Scan for the cell matching the given text and deliver its [x, y] coordinate at center. 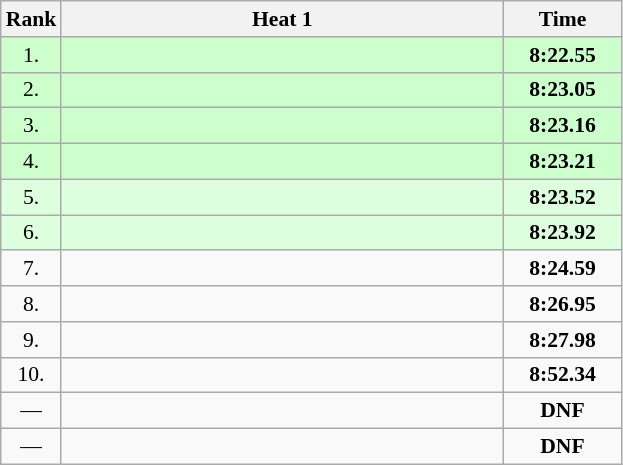
8. [32, 304]
8:23.52 [562, 197]
2. [32, 90]
3. [32, 126]
8:26.95 [562, 304]
8:27.98 [562, 340]
6. [32, 233]
8:24.59 [562, 269]
Rank [32, 19]
10. [32, 375]
5. [32, 197]
8:23.21 [562, 162]
8:23.16 [562, 126]
4. [32, 162]
Time [562, 19]
Heat 1 [282, 19]
8:22.55 [562, 55]
7. [32, 269]
8:23.92 [562, 233]
8:23.05 [562, 90]
8:52.34 [562, 375]
9. [32, 340]
1. [32, 55]
